Scan for the cell matching the given text and deliver its [x, y] coordinate at center. 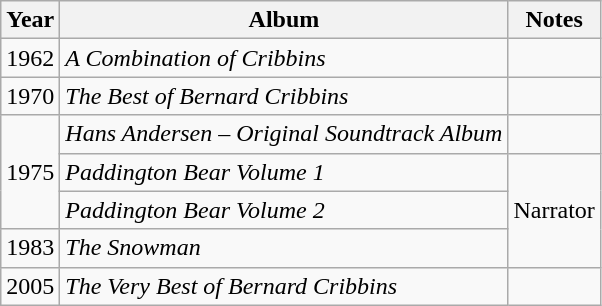
Year [30, 20]
The Very Best of Bernard Cribbins [284, 286]
Narrator [554, 210]
1970 [30, 96]
2005 [30, 286]
1962 [30, 58]
A Combination of Cribbins [284, 58]
Notes [554, 20]
Hans Andersen – Original Soundtrack Album [284, 134]
The Snowman [284, 248]
The Best of Bernard Cribbins [284, 96]
Paddington Bear Volume 1 [284, 172]
Album [284, 20]
1983 [30, 248]
Paddington Bear Volume 2 [284, 210]
1975 [30, 172]
